Determine the [x, y] coordinate at the center of the cell enclosing the given text.  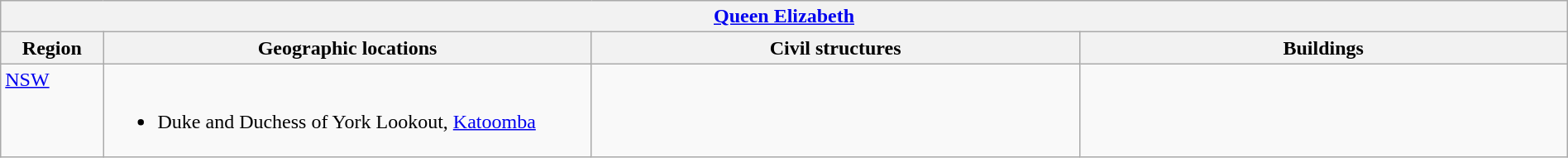
Buildings [1323, 48]
NSW [52, 111]
Civil structures [835, 48]
Region [52, 48]
Duke and Duchess of York Lookout, Katoomba [347, 111]
Queen Elizabeth [784, 17]
Geographic locations [347, 48]
